Return [x, y] of the center of cell containing provided text 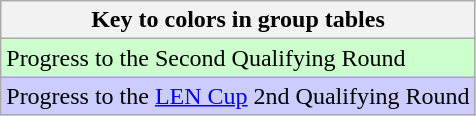
Progress to the LEN Cup 2nd Qualifying Round [238, 96]
Key to colors in group tables [238, 20]
Progress to the Second Qualifying Round [238, 58]
